Determine the (X, Y) coordinate at the center of the cell enclosing the given text.  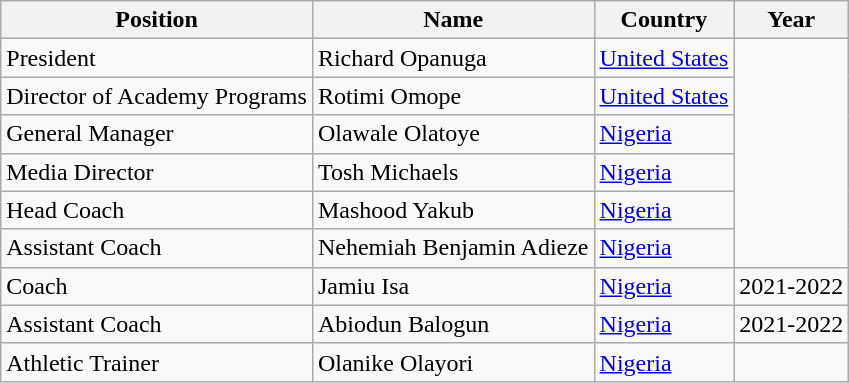
Athletic Trainer (157, 362)
President (157, 58)
Coach (157, 286)
Olawale Olatoye (453, 134)
Rotimi Omope (453, 96)
Position (157, 20)
Richard Opanuga (453, 58)
Media Director (157, 172)
Head Coach (157, 210)
Abiodun Balogun (453, 324)
General Manager (157, 134)
Olanike Olayori (453, 362)
Director of Academy Programs (157, 96)
Country (664, 20)
Year (792, 20)
Name (453, 20)
Mashood Yakub (453, 210)
Tosh Michaels (453, 172)
Jamiu Isa (453, 286)
Nehemiah Benjamin Adieze (453, 248)
